Output the [X, Y] coordinate of the center of the cell containing the given text.  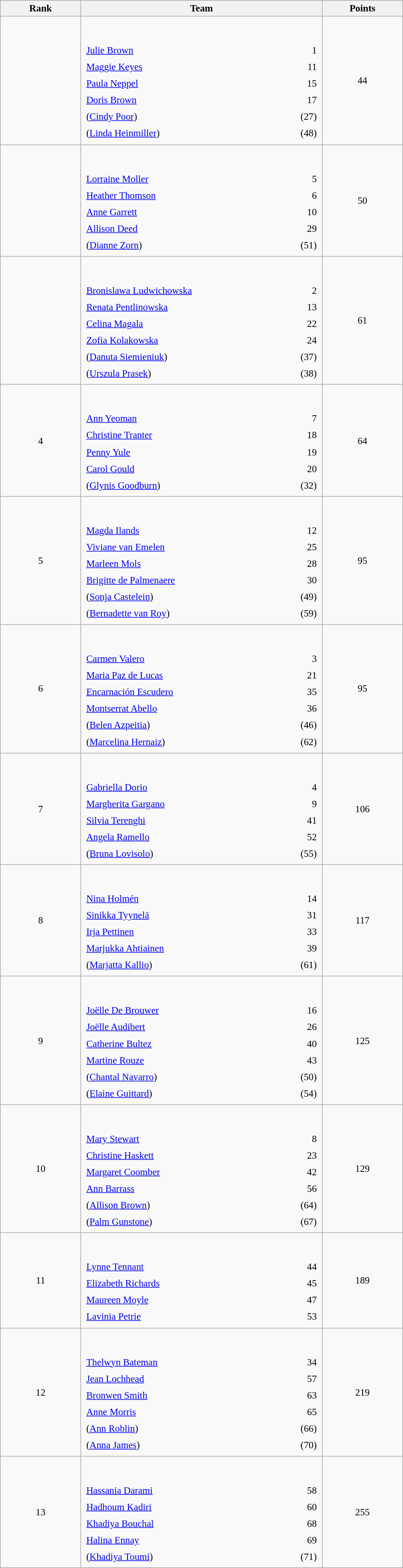
Silvia Terenghi [178, 820]
50 [362, 200]
(Bernadette van Roy) [180, 614]
(Anna James) [176, 1445]
3 [298, 659]
Lynne Tennant [183, 1267]
2 [301, 290]
Allison Deed [176, 228]
189 [362, 1281]
Bronislawa Ludwichowska [183, 290]
Mary Stewart [177, 1139]
Gabriella Dorio 4 Margherita Gargano 9 Silvia Terenghi 41 Angela Ramello 52 (Bruna Lovisolo) (55) [201, 808]
Lorraine Moller 5 Heather Thomson 6 Anne Garrett 10 Allison Deed 29 (Dianne Zorn) (51) [201, 200]
15 [295, 84]
69 [293, 1540]
63 [294, 1395]
58 [293, 1490]
Joëlle De Brouwer 16 Joëlle Audibert 26 Catherine Bultez 40 Martine Rouze 43 (Chantal Navarro) (50) (Elaine Guittard) (54) [201, 1040]
(Ann Roblin) [176, 1428]
61 [362, 321]
Anne Garrett [176, 212]
30 [298, 580]
Zofia Kolakowska [183, 340]
25 [298, 547]
(Cindy Poor) [177, 117]
(67) [295, 1222]
(Elaine Guittard) [177, 1093]
Brigitte de Palmenaere [180, 580]
Lorraine Moller [176, 179]
Martine Rouze [177, 1060]
Margherita Gargano [178, 804]
39 [296, 949]
106 [362, 808]
14 [296, 899]
Lavinia Petrie [183, 1317]
Lynne Tennant 44 Elizabeth Richards 45 Maureen Moyle 47 Lavinia Petrie 53 [201, 1281]
Thelwyn Bateman 34 Jean Lochhead 57 Bronwen Smith 63 Anne Morris 65 (Ann Roblin) (66) (Anna James) (70) [201, 1392]
Gabriella Dorio [178, 787]
(66) [294, 1428]
Nina Holmén [178, 899]
117 [362, 921]
(51) [294, 245]
Ann Yeoman [177, 419]
Celina Magala [183, 324]
(46) [298, 725]
(70) [294, 1445]
Catherine Bultez [177, 1044]
(Belen Azpeitia) [179, 725]
Irja Pettinen [178, 932]
45 [301, 1284]
(38) [301, 374]
26 [295, 1027]
40 [295, 1044]
57 [294, 1379]
(64) [295, 1205]
29 [294, 228]
Montserrat Abello [179, 709]
Bronislawa Ludwichowska 2 Renata Pentlinowska 13 Celina Magala 22 Zofia Kolakowska 24 (Danuta Siemieniuk) (37) (Urszula Prasek) (38) [201, 321]
Anne Morris [176, 1412]
Angela Ramello [178, 837]
(61) [296, 965]
Points [362, 8]
Sinikka Tyynelä [178, 915]
Renata Pentlinowska [183, 307]
Marleen Mols [180, 563]
20 [295, 468]
Maureen Moyle [183, 1300]
Khadiya Bouchal [175, 1523]
53 [301, 1317]
52 [296, 837]
Carol Gould [177, 468]
(27) [295, 117]
42 [295, 1172]
Julie Brown [177, 51]
(48) [295, 133]
Doris Brown [177, 100]
Rank [41, 8]
41 [296, 820]
(Chantal Navarro) [177, 1077]
19 [295, 452]
(55) [296, 853]
47 [301, 1300]
Julie Brown 1 Maggie Keyes 11 Paula Neppel 15 Doris Brown 17 (Cindy Poor) (27) (Linda Heinmiller) (48) [201, 81]
Joëlle Audibert [177, 1027]
21 [298, 676]
(Khadiya Toumi) [175, 1557]
Christine Haskett [177, 1155]
31 [296, 915]
65 [294, 1412]
(Sonja Castelein) [180, 597]
(Bruna Lovisolo) [178, 853]
(71) [293, 1557]
(Danuta Siemieniuk) [183, 357]
(Marcelina Hernaiz) [179, 742]
24 [301, 340]
Ann Yeoman 7 Christine Tranter 18 Penny Yule 19 Carol Gould 20 (Glynis Goodburn) (32) [201, 441]
Hadhoum Kadiri [175, 1507]
Jean Lochhead [176, 1379]
Maria Paz de Lucas [179, 676]
(32) [295, 485]
Carmen Valero [179, 659]
Maggie Keyes [177, 67]
Joëlle De Brouwer [177, 1011]
36 [298, 709]
Paula Neppel [177, 84]
(Urszula Prasek) [183, 374]
(62) [298, 742]
Halina Ennay [175, 1540]
(Marjatta Kallio) [178, 965]
Nina Holmén 14 Sinikka Tyynelä 31 Irja Pettinen 33 Marjukka Ahtiainen 39 (Marjatta Kallio) (61) [201, 921]
129 [362, 1169]
125 [362, 1040]
Viviane van Emelen [180, 547]
Ann Barrass [177, 1188]
(54) [295, 1093]
Mary Stewart 8 Christine Haskett 23 Margaret Coomber 42 Ann Barrass 56 (Allison Brown) (64) (Palm Gunstone) (67) [201, 1169]
Magda Ilands 12 Viviane van Emelen 25 Marleen Mols 28 Brigitte de Palmenaere 30 (Sonja Castelein) (49) (Bernadette van Roy) (59) [201, 560]
Encarnación Escudero [179, 692]
(Glynis Goodburn) [177, 485]
Elizabeth Richards [183, 1284]
64 [362, 441]
Heather Thomson [176, 195]
219 [362, 1392]
33 [296, 932]
17 [295, 100]
(49) [298, 597]
56 [295, 1188]
255 [362, 1512]
16 [295, 1011]
(37) [301, 357]
60 [293, 1507]
18 [295, 435]
Thelwyn Bateman [176, 1362]
Marjukka Ahtiainen [178, 949]
Christine Tranter [177, 435]
Magda Ilands [180, 530]
Team [201, 8]
(59) [298, 614]
68 [293, 1523]
Hassania Darami 58 Hadhoum Kadiri 60 Khadiya Bouchal 68 Halina Ennay 69 (Khadiya Toumi) (71) [201, 1512]
43 [295, 1060]
(50) [295, 1077]
1 [295, 51]
(Linda Heinmiller) [177, 133]
23 [295, 1155]
Penny Yule [177, 452]
(Allison Brown) [177, 1205]
(Dianne Zorn) [176, 245]
34 [294, 1362]
28 [298, 563]
22 [301, 324]
Hassania Darami [175, 1490]
Carmen Valero 3 Maria Paz de Lucas 21 Encarnación Escudero 35 Montserrat Abello 36 (Belen Azpeitia) (46) (Marcelina Hernaiz) (62) [201, 689]
(Palm Gunstone) [177, 1222]
Margaret Coomber [177, 1172]
Bronwen Smith [176, 1395]
35 [298, 692]
